Locate the cell with the specified text and output its (X, Y) center coordinate. 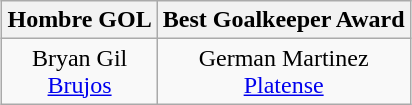
Best Goalkeeper Award (284, 20)
Hombre GOL (80, 20)
Bryan Gil Brujos (80, 72)
German Martinez Platense (284, 72)
